Scan for the cell matching the given text and deliver its [X, Y] coordinate at center. 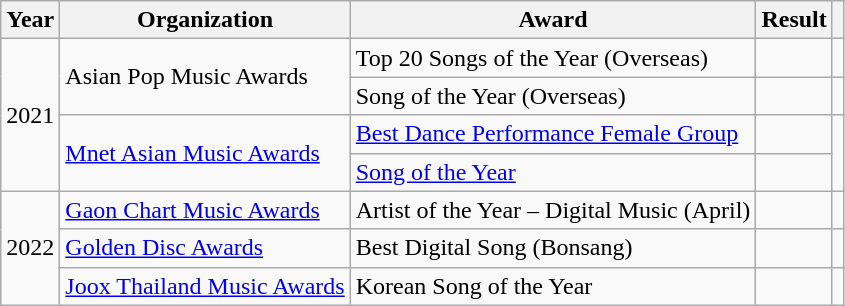
Award [553, 20]
Song of the Year (Overseas) [553, 96]
2021 [30, 115]
Mnet Asian Music Awards [205, 153]
Artist of the Year – Digital Music (April) [553, 210]
Gaon Chart Music Awards [205, 210]
Top 20 Songs of the Year (Overseas) [553, 58]
Golden Disc Awards [205, 248]
Asian Pop Music Awards [205, 77]
Korean Song of the Year [553, 286]
Organization [205, 20]
Result [794, 20]
Best Dance Performance Female Group [553, 134]
Year [30, 20]
Joox Thailand Music Awards [205, 286]
Song of the Year [553, 172]
2022 [30, 248]
Best Digital Song (Bonsang) [553, 248]
